Pinpoint the cell where the given text exists, returning its [X, Y] midpoint coordinate. 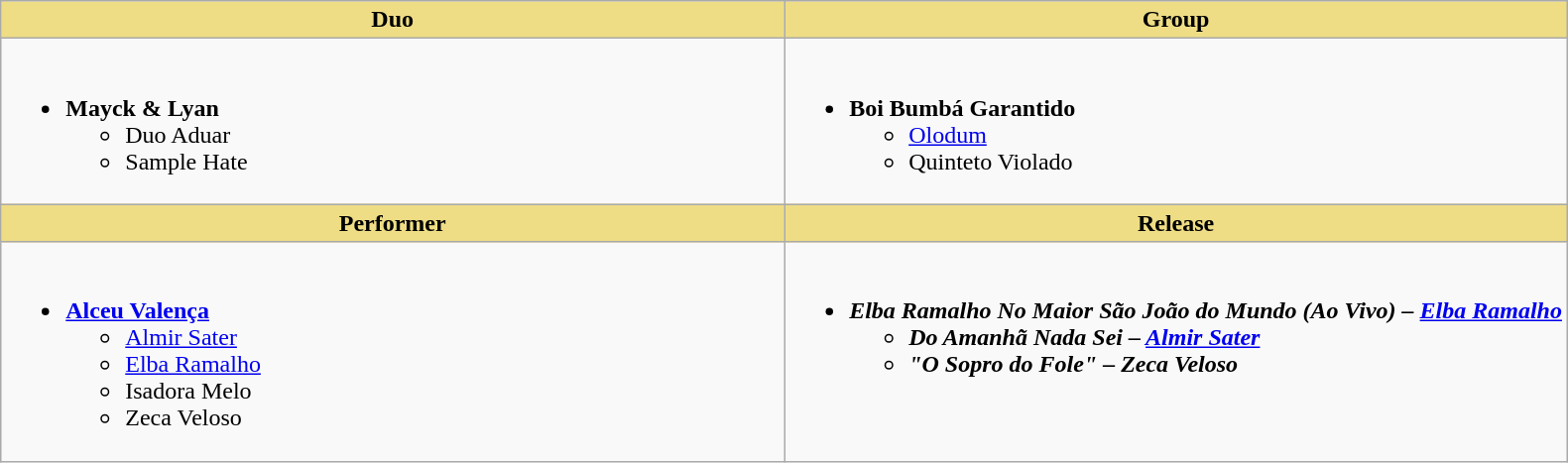
Boi Bumbá GarantidoOlodumQuinteto Violado [1176, 121]
Elba Ramalho No Maior São João do Mundo (Ao Vivo) – Elba RamalhoDo Amanhã Nada Sei – Almir Sater"O Sopro do Fole" – Zeca Veloso [1176, 351]
Performer [393, 223]
Alceu ValençaAlmir SaterElba RamalhoIsadora MeloZeca Veloso [393, 351]
Release [1176, 223]
Mayck & LyanDuo AduarSample Hate [393, 121]
Duo [393, 20]
Group [1176, 20]
